Output the [x, y] coordinate of the center of the cell containing the given text.  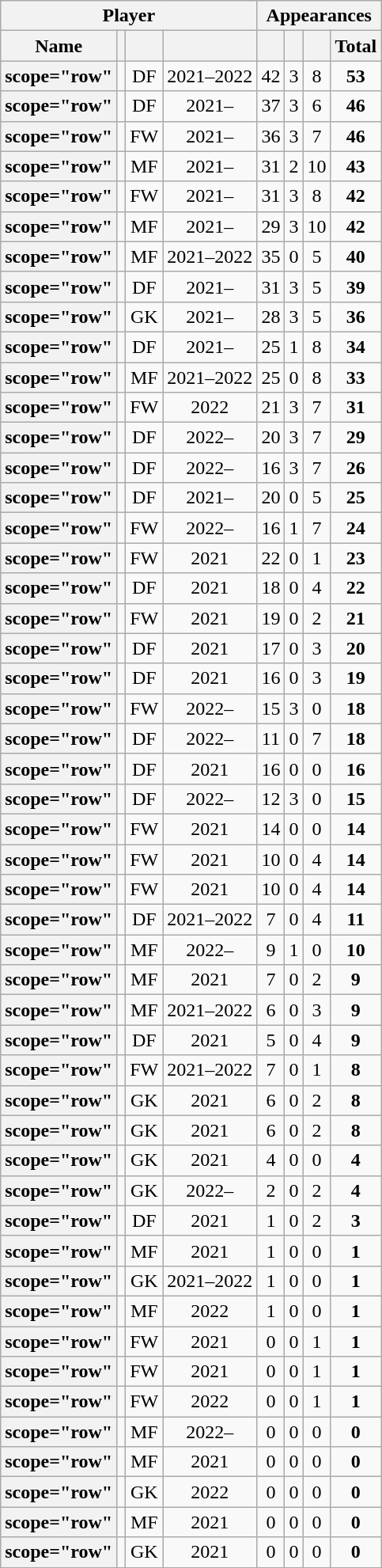
17 [270, 648]
28 [270, 317]
26 [356, 468]
24 [356, 528]
12 [270, 799]
35 [270, 256]
37 [270, 106]
23 [356, 558]
33 [356, 378]
39 [356, 287]
34 [356, 347]
Appearances [320, 16]
53 [356, 76]
43 [356, 166]
Total [356, 46]
Player [129, 16]
Name [59, 46]
40 [356, 256]
